For the text-containing cell, return its midpoint in (x, y) coordinate format. 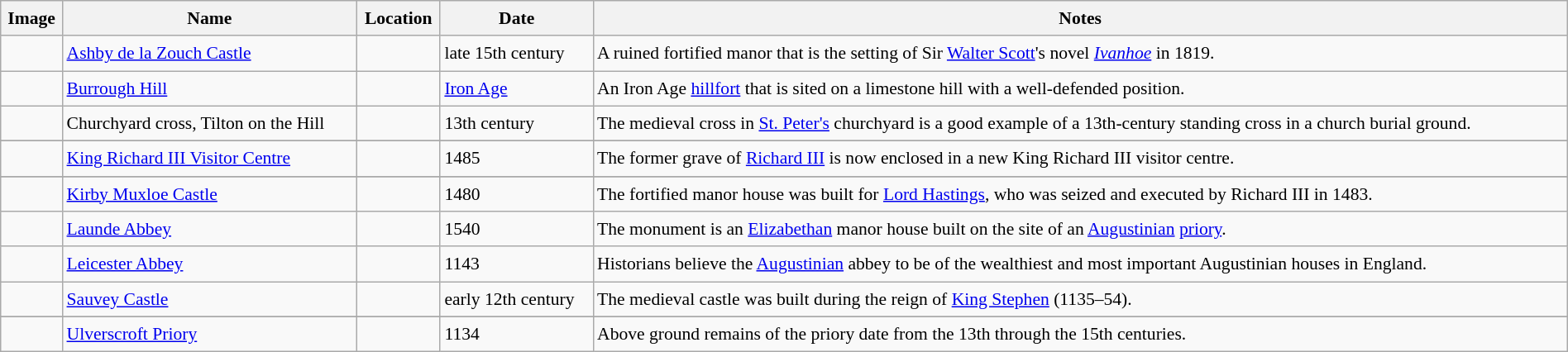
Iron Age (516, 89)
The medieval castle was built during the reign of King Stephen (1135–54). (1080, 299)
1540 (516, 230)
Launde Abbey (209, 230)
Name (209, 18)
King Richard III Visitor Centre (209, 159)
Location (399, 18)
The medieval cross in St. Peter's churchyard is a good example of a 13th-century standing cross in a church burial ground. (1080, 124)
Kirby Muxloe Castle (209, 195)
Date (516, 18)
1143 (516, 264)
A ruined fortified manor that is the setting of Sir Walter Scott's novel Ivanhoe in 1819. (1080, 55)
Churchyard cross, Tilton on the Hill (209, 124)
Historians believe the Augustinian abbey to be of the wealthiest and most important Augustinian houses in England. (1080, 264)
Ashby de la Zouch Castle (209, 55)
13th century (516, 124)
Burrough Hill (209, 89)
early 12th century (516, 299)
Sauvey Castle (209, 299)
The former grave of Richard III is now enclosed in a new King Richard III visitor centre. (1080, 159)
Notes (1080, 18)
1485 (516, 159)
1480 (516, 195)
The monument is an Elizabethan manor house built on the site of an Augustinian priory. (1080, 230)
late 15th century (516, 55)
An Iron Age hillfort that is sited on a limestone hill with a well-defended position. (1080, 89)
Leicester Abbey (209, 264)
Image (31, 18)
The fortified manor house was built for Lord Hastings, who was seized and executed by Richard III in 1483. (1080, 195)
